Find where the given text appears and provide that cell's center as (X, Y) coordinate. 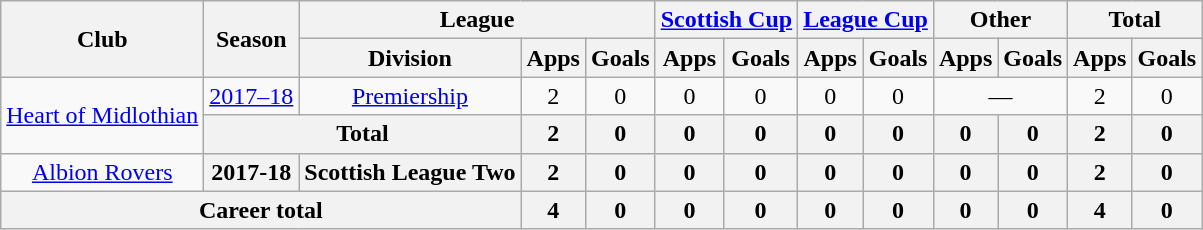
Division (410, 58)
2017–18 (252, 96)
Scottish Cup (726, 20)
Club (102, 39)
Albion Rovers (102, 172)
Premiership (410, 96)
League Cup (866, 20)
Career total (261, 210)
Scottish League Two (410, 172)
Heart of Midlothian (102, 115)
Season (252, 39)
2017-18 (252, 172)
Other (1000, 20)
— (1000, 96)
League (477, 20)
